Output the [x, y] coordinate of the center of the cell containing the given text.  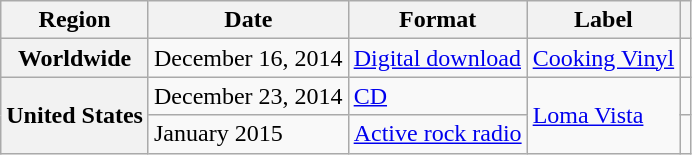
Digital download [438, 58]
Cooking Vinyl [604, 58]
Label [604, 20]
January 2015 [248, 134]
Date [248, 20]
CD [438, 96]
Format [438, 20]
Active rock radio [438, 134]
December 23, 2014 [248, 96]
December 16, 2014 [248, 58]
Loma Vista [604, 115]
Worldwide [75, 58]
United States [75, 115]
Region [75, 20]
